Detect which cell encompasses the target text, then output its [x, y] center coordinate. 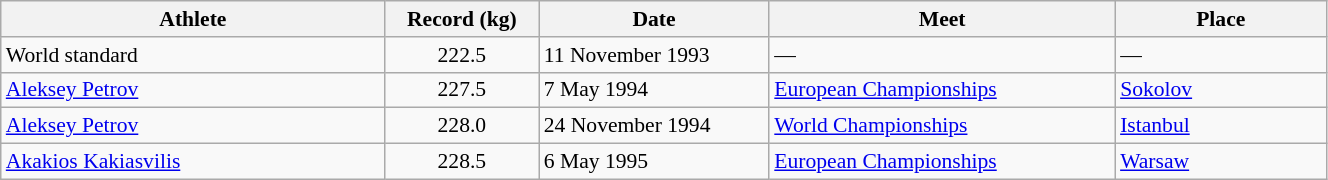
24 November 1994 [654, 126]
Place [1220, 19]
World Championships [942, 126]
Record (kg) [462, 19]
227.5 [462, 90]
Warsaw [1220, 162]
11 November 1993 [654, 55]
222.5 [462, 55]
Athlete [193, 19]
Istanbul [1220, 126]
World standard [193, 55]
228.0 [462, 126]
228.5 [462, 162]
Meet [942, 19]
Akakios Kakiasvilis [193, 162]
6 May 1995 [654, 162]
7 May 1994 [654, 90]
Date [654, 19]
Sokolov [1220, 90]
